Search for the cell housing the specified text and yield its [X, Y] center coordinate. 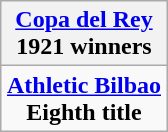
Athletic BilbaoEighth title [84, 98]
Copa del Rey1921 winners [84, 34]
